Capture the cell that displays the provided text and extract its [x, y] central coordinate. 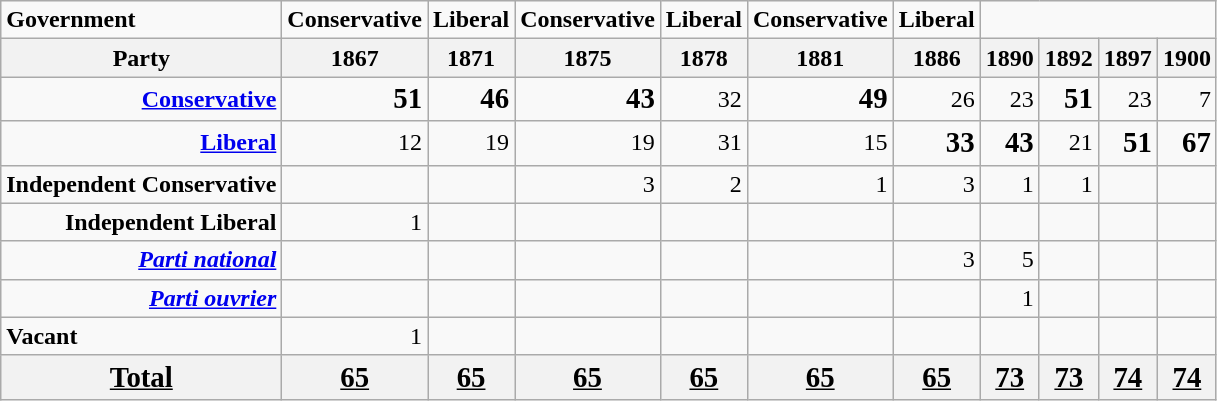
1892 [1068, 58]
32 [704, 99]
5 [1010, 260]
1890 [1010, 58]
Independent Conservative [142, 184]
1878 [704, 58]
7 [1186, 99]
1871 [472, 58]
1897 [1128, 58]
Party [142, 58]
2 [704, 184]
1886 [936, 58]
12 [355, 143]
Parti national [142, 260]
Total [142, 377]
67 [1186, 143]
49 [820, 99]
1867 [355, 58]
Government [142, 20]
Independent Liberal [142, 222]
21 [1068, 143]
1875 [588, 58]
33 [936, 143]
31 [704, 143]
Vacant [142, 336]
Parti ouvrier [142, 298]
1881 [820, 58]
1900 [1186, 58]
46 [472, 99]
26 [936, 99]
15 [820, 143]
